Search for the cell housing the specified text and yield its (X, Y) center coordinate. 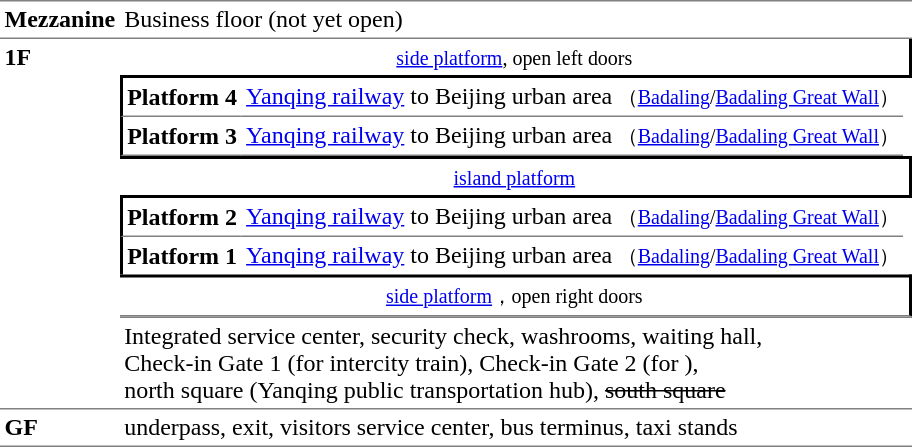
Platform 3 (181, 136)
side platform, open left doors (516, 58)
Mezzanine (60, 20)
Business floor (not yet open) (516, 20)
Platform 4 (181, 98)
Platform 1 (181, 256)
1F (60, 178)
Platform 2 (181, 218)
side platform，open right doors (516, 295)
island platform (516, 177)
